Pinpoint the cell where the given text exists, returning its [X, Y] midpoint coordinate. 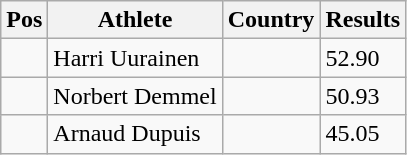
45.05 [363, 134]
Athlete [135, 20]
52.90 [363, 58]
Norbert Demmel [135, 96]
Pos [24, 20]
Harri Uurainen [135, 58]
Country [271, 20]
Results [363, 20]
Arnaud Dupuis [135, 134]
50.93 [363, 96]
